Detect which cell encompasses the target text, then output its [x, y] center coordinate. 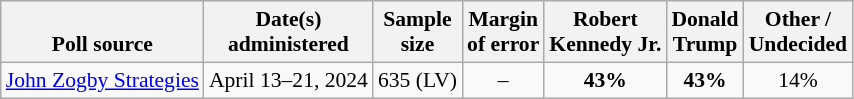
– [503, 80]
635 (LV) [418, 80]
DonaldTrump [704, 32]
RobertKennedy Jr. [605, 32]
April 13–21, 2024 [288, 80]
14% [798, 80]
Poll source [102, 32]
Other /Undecided [798, 32]
Date(s)administered [288, 32]
Marginof error [503, 32]
Samplesize [418, 32]
John Zogby Strategies [102, 80]
